Return the [x, y] coordinate for the center point of the cell that contains the specified text.  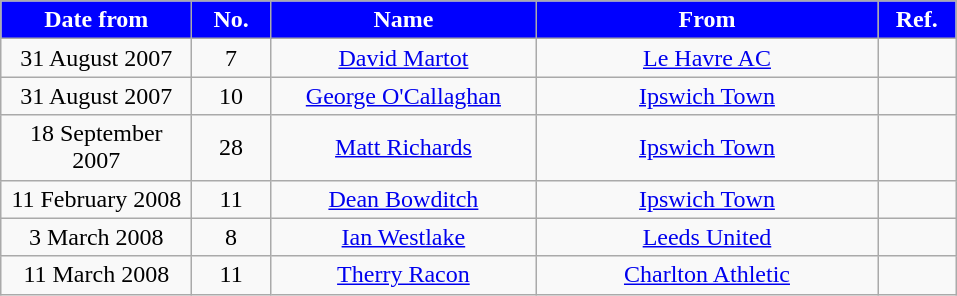
Therry Racon [403, 275]
Dean Bowditch [403, 199]
11 February 2008 [96, 199]
Matt Richards [403, 148]
3 March 2008 [96, 237]
From [706, 20]
Leeds United [706, 237]
18 September 2007 [96, 148]
No. [232, 20]
8 [232, 237]
28 [232, 148]
Name [403, 20]
7 [232, 58]
Charlton Athletic [706, 275]
Ian Westlake [403, 237]
Le Havre AC [706, 58]
10 [232, 96]
George O'Callaghan [403, 96]
11 March 2008 [96, 275]
Ref. [918, 20]
Date from [96, 20]
David Martot [403, 58]
